Extract the (X, Y) coordinate from the center of the cell holding the provided text.  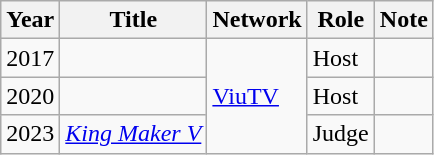
2017 (30, 58)
Year (30, 20)
ViuTV (257, 96)
Note (404, 20)
Title (134, 20)
2023 (30, 134)
2020 (30, 96)
Network (257, 20)
Role (340, 20)
Judge (340, 134)
King Maker V (134, 134)
